Find where the given text appears and provide that cell's center as (x, y) coordinate. 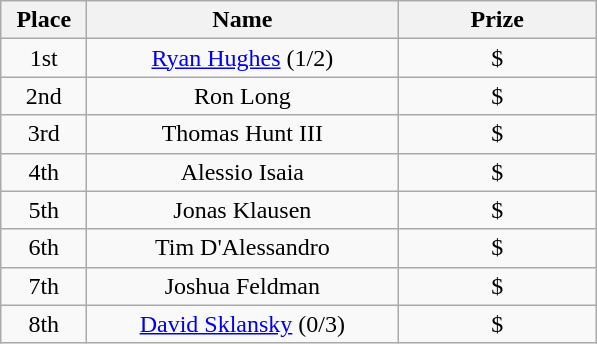
6th (44, 248)
8th (44, 324)
1st (44, 58)
Joshua Feldman (242, 286)
Name (242, 20)
Ron Long (242, 96)
3rd (44, 134)
5th (44, 210)
Tim D'Alessandro (242, 248)
Jonas Klausen (242, 210)
4th (44, 172)
2nd (44, 96)
Alessio Isaia (242, 172)
Thomas Hunt III (242, 134)
7th (44, 286)
Place (44, 20)
Ryan Hughes (1/2) (242, 58)
Prize (498, 20)
David Sklansky (0/3) (242, 324)
